Return the (X, Y) coordinate for the center point of the cell that contains the specified text.  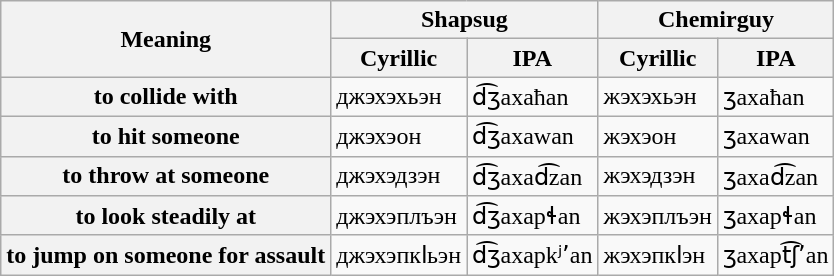
Chemirguy (716, 20)
жэхэпкӏэн (658, 255)
жэхэхьэн (658, 97)
ʒaxad͡zan (776, 176)
ʒaxapt͡ʃʼan (776, 255)
to look steadily at (166, 216)
жэхэплъэн (658, 216)
to hit someone (166, 136)
d͡ʒaxad͡zan (533, 176)
d͡ʒaxaħan (533, 97)
джэхэхьэн (399, 97)
ʒaxawan (776, 136)
to collide with (166, 97)
d͡ʒaxapɬan (533, 216)
to jump on someone for assault (166, 255)
to throw at someone (166, 176)
ʒaxapɬan (776, 216)
d͡ʒaxapkʲʼan (533, 255)
Shapsug (464, 20)
жэхэон (658, 136)
джэхэпкӏьэн (399, 255)
джэхэплъэн (399, 216)
Meaning (166, 39)
ʒaxaħan (776, 97)
джэхэдзэн (399, 176)
джэхэон (399, 136)
d͡ʒaxawan (533, 136)
жэхэдзэн (658, 176)
